Return [X, Y] of the center of cell containing provided text 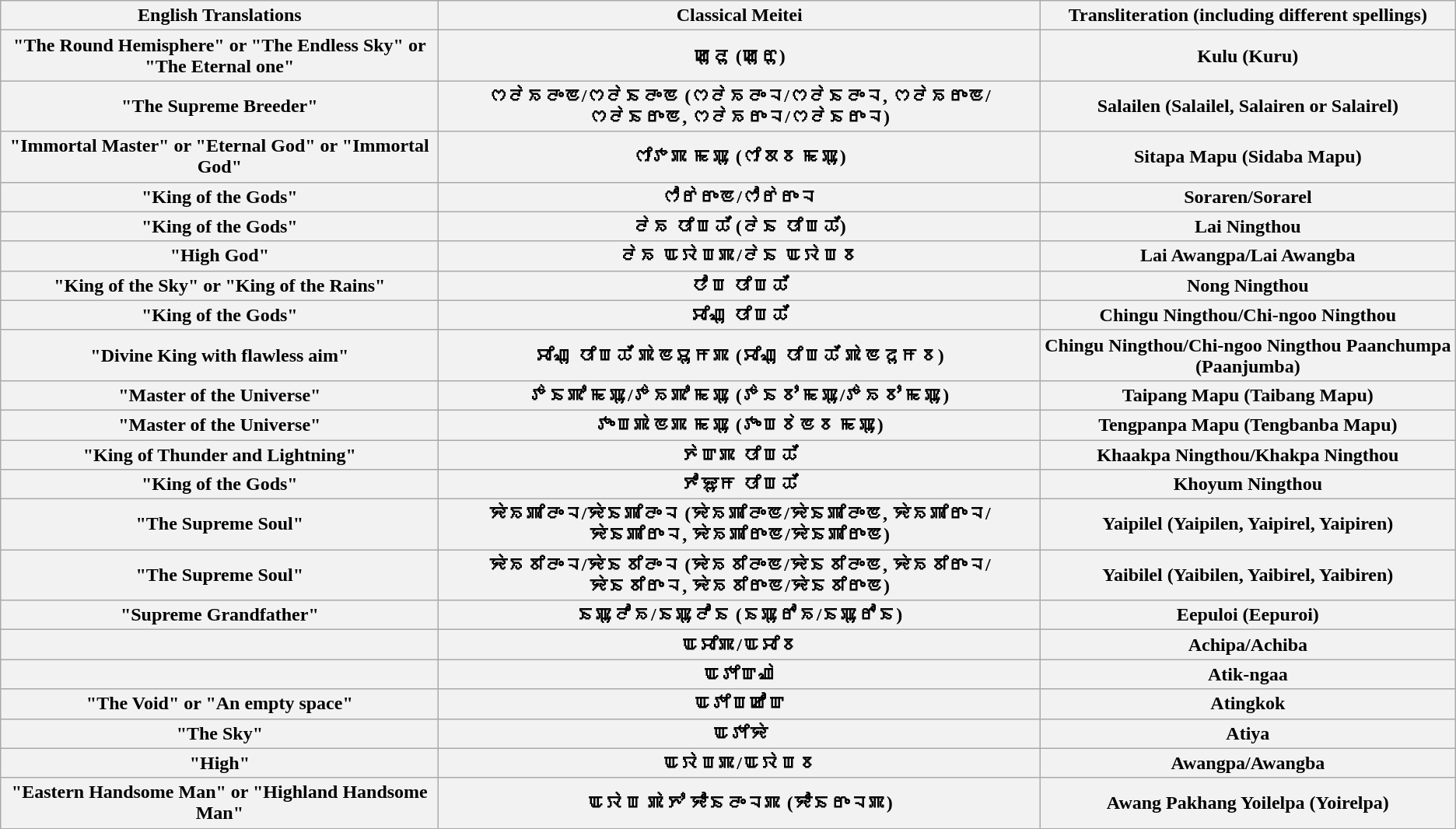
ꯏꯄꯨꯂꯣꯢ/ꯏꯄꯨꯂꯣꯏ (ꯏꯄꯨꯔꯣꯢ/ꯏꯄꯨꯔꯣꯏ) [740, 615]
Atiya [1248, 733]
ꯈꯣꯌꯨꯝ ꯅꯤꯡꯊꯧ [740, 484]
ꯈꯥꯛꯄ ꯅꯤꯡꯊꯧ [740, 455]
ꯑꯋꯥꯡꯄ/ꯑꯋꯥꯡꯕ [740, 763]
Lai Awangpa/Lai Awangba [1248, 256]
Khoyum Ningthou [1248, 484]
ꯅꯣꯡ ꯅꯤꯡꯊꯧ [740, 285]
ꯆꯤꯉꯨ ꯅꯤꯡꯊꯧ ꯄꯥꯟꯆꯨꯝꯄ (ꯆꯤꯉꯨ ꯅꯤꯡꯊꯧ ꯄꯥꯟꯖꯨꯝꯕ) [740, 355]
Atingkok [1248, 704]
Sitapa Mapu (Sidaba Mapu) [1248, 157]
"Divine King with flawless aim" [219, 355]
Awang Pakhang Yoilelpa (Yoirelpa) [1248, 803]
"High God" [219, 256]
"King of the Sky" or "King of the Rains" [219, 285]
Khaakpa Ningthou/Khakpa Ningthou [1248, 455]
ꯆꯤꯉꯨ ꯅꯤꯡꯊꯧ [740, 315]
Yaibilel (Yaibilen, Yaibirel, Yaibiren) [1248, 575]
"King of Thunder and Lightning" [219, 455]
Chingu Ningthou/Chi-ngoo Ningthou Paanchumpa (Paanjumba) [1248, 355]
Classical Meitei [740, 16]
Atik-ngaa [1248, 674]
Achipa/Achiba [1248, 645]
Salailen (Salailel, Salairen or Salairel) [1248, 106]
"The Supreme Breeder" [219, 106]
ꯑꯇꯤꯌꯥ [740, 733]
English Translations [219, 16]
ꯑꯋꯥꯡ ꯄꯥꯈꯪ ꯌꯣꯏꯂꯦꯜꯄ (ꯌꯣꯏꯔꯦꯜꯄ) [740, 803]
Chingu Ningthou/Chi-ngoo Ningthou [1248, 315]
Lai Ningthou [1248, 226]
"Eastern Handsome Man" or "Highland Handsome Man" [219, 803]
Yaipilel (Yaipilen, Yaipirel, Yaipiren) [1248, 524]
Taipang Mapu (Taibang Mapu) [1248, 395]
Eepuloi (Eepuroi) [1248, 615]
Transliteration (including different spellings) [1248, 16]
ꯑꯇꯤꯡꯀꯣꯛ [740, 704]
"The Round Hemisphere" or "The Endless Sky" or "The Eternal one" [219, 56]
"Immortal Master" or "Eternal God" or "Immortal God" [219, 157]
"The Void" or "An empty space" [219, 704]
ꯌꯥꯢꯕꯤꯂꯦꯜ/ꯌꯥꯏꯕꯤꯂꯦꯜ (ꯌꯥꯢꯕꯤꯂꯦꯟ/ꯌꯥꯏꯕꯤꯂꯦꯟ, ꯌꯥꯢꯕꯤꯔꯦꯜ/ꯌꯥꯏꯕꯤꯔꯦꯜ, ꯌꯥꯢꯕꯤꯔꯦꯟ/ꯌꯥꯏꯕꯤꯔꯦꯟ) [740, 575]
ꯁꯤꯇꯄ ꯃꯄꯨ (ꯁꯤꯗꯕ ꯃꯄꯨ) [740, 157]
ꯁꯂꯥꯢꯂꯦꯟ/ꯁꯂꯥꯏꯂꯦꯟ (ꯁꯂꯥꯢꯂꯦꯜ/ꯁꯂꯥꯏꯂꯦꯜ, ꯁꯂꯥꯢꯔꯦꯟ/ꯁꯂꯥꯏꯔꯦꯟ, ꯁꯂꯥꯢꯔꯦꯜ/ꯁꯂꯥꯏꯔꯦꯜ) [740, 106]
"High" [219, 763]
ꯀꯨꯂꯨ (ꯀꯨꯔꯨ) [740, 56]
ꯁꯣꯔꯥꯔꯦꯟ/ꯁꯣꯔꯥꯔꯦꯜ [740, 197]
Soraren/Sorarel [1248, 197]
ꯑꯆꯤꯄ/ꯑꯆꯤꯕ [740, 645]
ꯌꯥꯢꯄꯤꯂꯦꯜ/ꯌꯥꯏꯄꯤꯂꯦꯜ (ꯌꯥꯢꯄꯤꯂꯦꯟ/ꯌꯥꯏꯄꯤꯂꯦꯟ, ꯌꯥꯢꯄꯤꯔꯦꯜ/ꯌꯥꯏꯄꯤꯔꯦꯜ, ꯌꯥꯢꯄꯤꯔꯦꯟ/ꯌꯥꯏꯄꯤꯔꯦꯟ) [740, 524]
Kulu (Kuru) [1248, 56]
Nong Ningthou [1248, 285]
Awangpa/Awangba [1248, 763]
ꯇꯦꯡꯄꯥꯟꯄ ꯃꯄꯨ (ꯇꯦꯡꯕꯥꯟꯕ ꯃꯄꯨ) [740, 425]
ꯑꯇꯤꯛꯉꯥ [740, 674]
ꯇꯥꯏꯄꯪ ꯃꯄꯨ/ꯇꯥꯢꯄꯪ ꯃꯄꯨ (ꯇꯥꯏꯕꯪ ꯃꯄꯨ/ꯇꯥꯢꯕꯪ ꯃꯄꯨ) [740, 395]
ꯂꯥꯢ ꯑꯋꯥꯡꯄ/ꯂꯥꯏ ꯑꯋꯥꯡꯕ [740, 256]
"The Sky" [219, 733]
ꯂꯥꯢ ꯅꯤꯡꯊꯧ (ꯂꯥꯏ ꯅꯤꯡꯊꯧ) [740, 226]
Tengpanpa Mapu (Tengbanba Mapu) [1248, 425]
"Supreme Grandfather" [219, 615]
